Search for the cell housing the specified text and yield its [x, y] center coordinate. 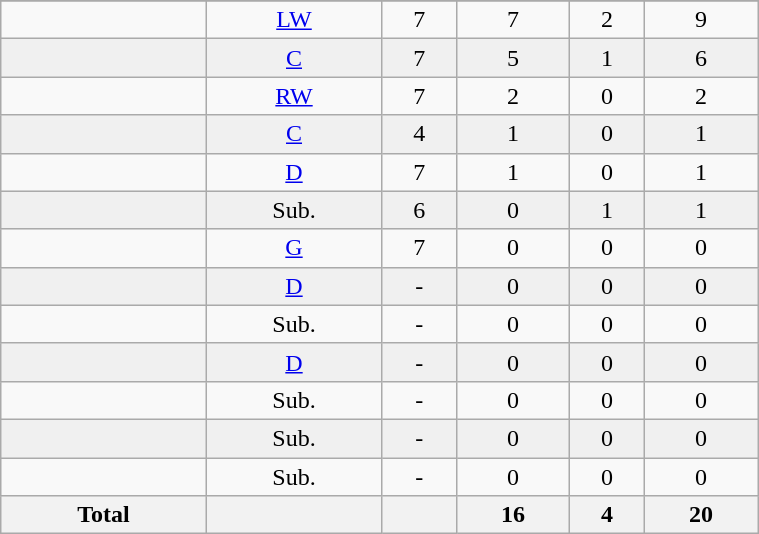
16 [512, 515]
9 [700, 20]
G [294, 248]
LW [294, 20]
5 [512, 58]
RW [294, 96]
20 [700, 515]
Total [104, 515]
